Search for the cell housing the specified text and yield its [x, y] center coordinate. 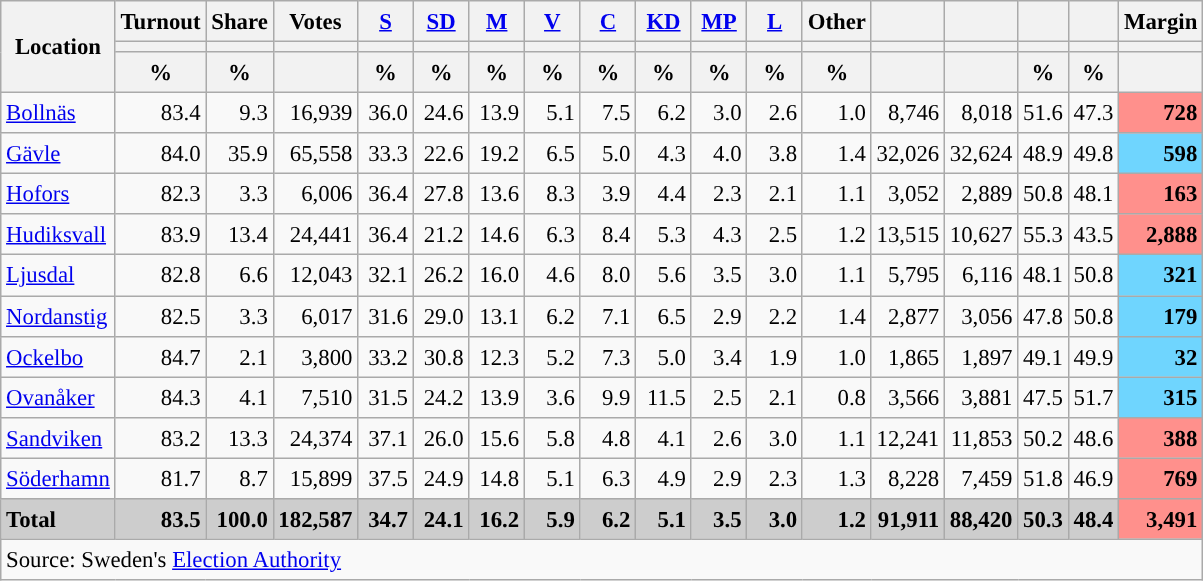
16.0 [497, 276]
5,795 [908, 276]
13.4 [240, 234]
36.0 [386, 114]
24,374 [316, 438]
KD [664, 22]
7.1 [608, 316]
49.8 [1093, 154]
5.6 [664, 276]
5.2 [552, 356]
C [608, 22]
50.2 [1043, 438]
88,420 [982, 520]
82.5 [160, 316]
100.0 [240, 520]
0.8 [836, 398]
48.9 [1043, 154]
24.9 [441, 478]
3,566 [908, 398]
9.9 [608, 398]
48.6 [1093, 438]
Location [58, 47]
46.9 [1093, 478]
84.3 [160, 398]
32.1 [386, 276]
8.4 [608, 234]
8.3 [552, 194]
33.3 [386, 154]
21.2 [441, 234]
3,491 [1161, 520]
2,889 [982, 194]
12,241 [908, 438]
31.6 [386, 316]
V [552, 22]
Hudiksvall [58, 234]
91,911 [908, 520]
Gävle [58, 154]
1,865 [908, 356]
388 [1161, 438]
6,116 [982, 276]
3.8 [775, 154]
14.8 [497, 478]
Söderhamn [58, 478]
81.7 [160, 478]
15.6 [497, 438]
11,853 [982, 438]
84.0 [160, 154]
24.2 [441, 398]
13.3 [240, 438]
10,627 [982, 234]
13.6 [497, 194]
30.8 [441, 356]
82.3 [160, 194]
47.8 [1043, 316]
Bollnäs [58, 114]
8,746 [908, 114]
33.2 [386, 356]
1.9 [775, 356]
83.9 [160, 234]
12,043 [316, 276]
7,459 [982, 478]
48.4 [1093, 520]
3.9 [608, 194]
35.9 [240, 154]
321 [1161, 276]
83.5 [160, 520]
6,017 [316, 316]
Ockelbo [58, 356]
4.9 [664, 478]
26.2 [441, 276]
8,018 [982, 114]
MP [719, 22]
Ljusdal [58, 276]
49.1 [1043, 356]
2,888 [1161, 234]
3,881 [982, 398]
8.7 [240, 478]
11.5 [664, 398]
1,897 [982, 356]
5.3 [664, 234]
16,939 [316, 114]
L [775, 22]
14.6 [497, 234]
83.4 [160, 114]
182,587 [316, 520]
55.3 [1043, 234]
3.4 [719, 356]
Votes [316, 22]
315 [1161, 398]
S [386, 22]
47.5 [1043, 398]
26.0 [441, 438]
4.4 [664, 194]
24.6 [441, 114]
5.8 [552, 438]
7,510 [316, 398]
37.1 [386, 438]
32,026 [908, 154]
Sandviken [58, 438]
4.0 [719, 154]
2,877 [908, 316]
M [497, 22]
6,006 [316, 194]
7.5 [608, 114]
51.6 [1043, 114]
43.5 [1093, 234]
1.3 [836, 478]
4.6 [552, 276]
13,515 [908, 234]
65,558 [316, 154]
83.2 [160, 438]
29.0 [441, 316]
47.3 [1093, 114]
Ovanåker [58, 398]
27.8 [441, 194]
3,052 [908, 194]
16.2 [497, 520]
8,228 [908, 478]
50.3 [1043, 520]
3,800 [316, 356]
769 [1161, 478]
179 [1161, 316]
5.9 [552, 520]
SD [441, 22]
8.0 [608, 276]
Turnout [160, 22]
2.2 [775, 316]
82.8 [160, 276]
19.2 [497, 154]
3.6 [552, 398]
598 [1161, 154]
15,899 [316, 478]
Other [836, 22]
32,624 [982, 154]
24,441 [316, 234]
24.1 [441, 520]
Margin [1161, 22]
163 [1161, 194]
Share [240, 22]
3,056 [982, 316]
9.3 [240, 114]
6.6 [240, 276]
49.9 [1093, 356]
34.7 [386, 520]
84.7 [160, 356]
51.7 [1093, 398]
32 [1161, 356]
37.5 [386, 478]
Nordanstig [58, 316]
728 [1161, 114]
Source: Sweden's Election Authority [602, 560]
13.1 [497, 316]
22.6 [441, 154]
12.3 [497, 356]
51.8 [1043, 478]
4.8 [608, 438]
7.3 [608, 356]
Total [58, 520]
31.5 [386, 398]
Hofors [58, 194]
